Detect which cell encompasses the target text, then output its (x, y) center coordinate. 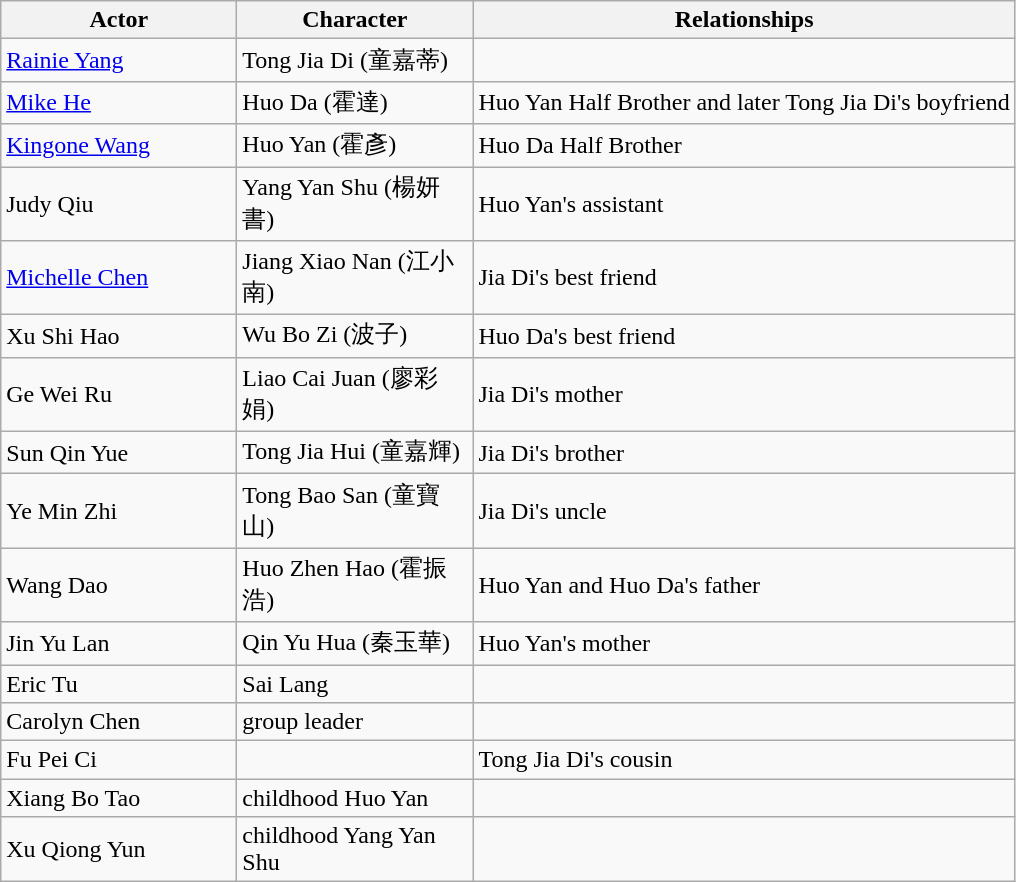
Qin Yu Hua (秦玉華) (355, 644)
Actor (119, 20)
Jia Di's brother (744, 452)
Wang Dao (119, 585)
Eric Tu (119, 683)
group leader (355, 722)
Character (355, 20)
Kingone Wang (119, 146)
Xiang Bo Tao (119, 798)
Jiang Xiao Nan (江小南) (355, 278)
Ye Min Zhi (119, 511)
Tong Jia Di (童嘉蒂) (355, 60)
Huo Zhen Hao (霍振浩) (355, 585)
Xu Qiong Yun (119, 850)
Mike He (119, 102)
Huo Da Half Brother (744, 146)
Huo Yan (霍彥) (355, 146)
Relationships (744, 20)
Huo Yan and Huo Da's father (744, 585)
Liao Cai Juan (廖彩娟) (355, 394)
Carolyn Chen (119, 722)
Rainie Yang (119, 60)
Wu Bo Zi (波子) (355, 336)
Ge Wei Ru (119, 394)
Tong Bao San (童寶山) (355, 511)
Fu Pei Ci (119, 760)
Sun Qin Yue (119, 452)
Huo Yan Half Brother and later Tong Jia Di's boyfriend (744, 102)
Huo Yan's assistant (744, 203)
childhood Yang Yan Shu (355, 850)
Michelle Chen (119, 278)
Jin Yu Lan (119, 644)
Huo Yan's mother (744, 644)
Tong Jia Hui (童嘉輝) (355, 452)
Sai Lang (355, 683)
Yang Yan Shu (楊妍書) (355, 203)
childhood Huo Yan (355, 798)
Tong Jia Di's cousin (744, 760)
Huo Da's best friend (744, 336)
Jia Di's mother (744, 394)
Jia Di's uncle (744, 511)
Jia Di's best friend (744, 278)
Huo Da (霍達) (355, 102)
Judy Qiu (119, 203)
Xu Shi Hao (119, 336)
